Provide the (x, y) coordinate of the cell's center where the given text is located.  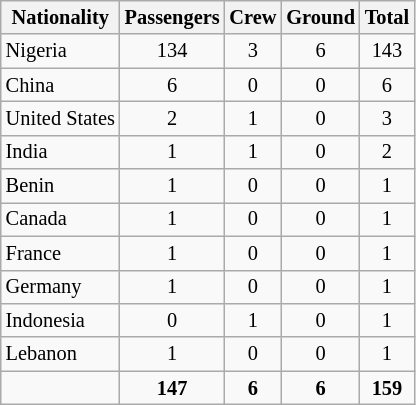
147 (172, 388)
143 (387, 51)
Benin (60, 186)
Indonesia (60, 320)
134 (172, 51)
Passengers (172, 17)
159 (387, 388)
Germany (60, 287)
France (60, 253)
United States (60, 118)
Canada (60, 219)
Total (387, 17)
Crew (254, 17)
India (60, 152)
Nationality (60, 17)
China (60, 85)
Nigeria (60, 51)
Ground (320, 17)
Lebanon (60, 354)
